For the text-containing cell, return its midpoint in [x, y] coordinate format. 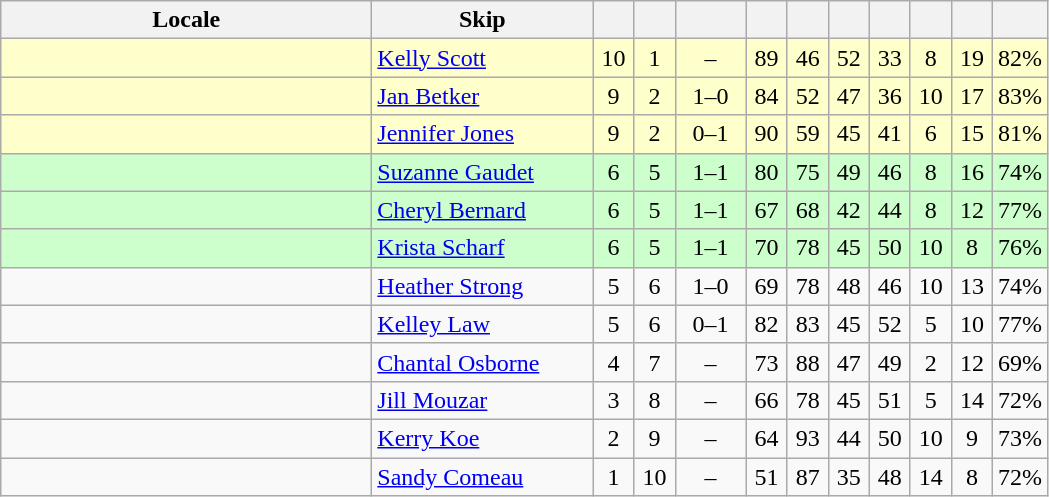
64 [766, 438]
17 [972, 96]
Kerry Koe [482, 438]
13 [972, 286]
Sandy Comeau [482, 477]
76% [1020, 248]
Chantal Osborne [482, 362]
16 [972, 172]
42 [848, 210]
Kelly Scott [482, 58]
7 [654, 362]
Suzanne Gaudet [482, 172]
82 [766, 324]
89 [766, 58]
75 [808, 172]
90 [766, 134]
Skip [482, 20]
19 [972, 58]
Jill Mouzar [482, 400]
93 [808, 438]
66 [766, 400]
Krista Scharf [482, 248]
Jennifer Jones [482, 134]
41 [890, 134]
81% [1020, 134]
82% [1020, 58]
67 [766, 210]
70 [766, 248]
80 [766, 172]
15 [972, 134]
68 [808, 210]
87 [808, 477]
Cheryl Bernard [482, 210]
83 [808, 324]
69% [1020, 362]
Locale [186, 20]
Jan Betker [482, 96]
83% [1020, 96]
3 [614, 400]
59 [808, 134]
35 [848, 477]
88 [808, 362]
84 [766, 96]
4 [614, 362]
33 [890, 58]
Kelley Law [482, 324]
69 [766, 286]
73% [1020, 438]
36 [890, 96]
Heather Strong [482, 286]
73 [766, 362]
